Locate the cell with the specified text and output its [X, Y] center coordinate. 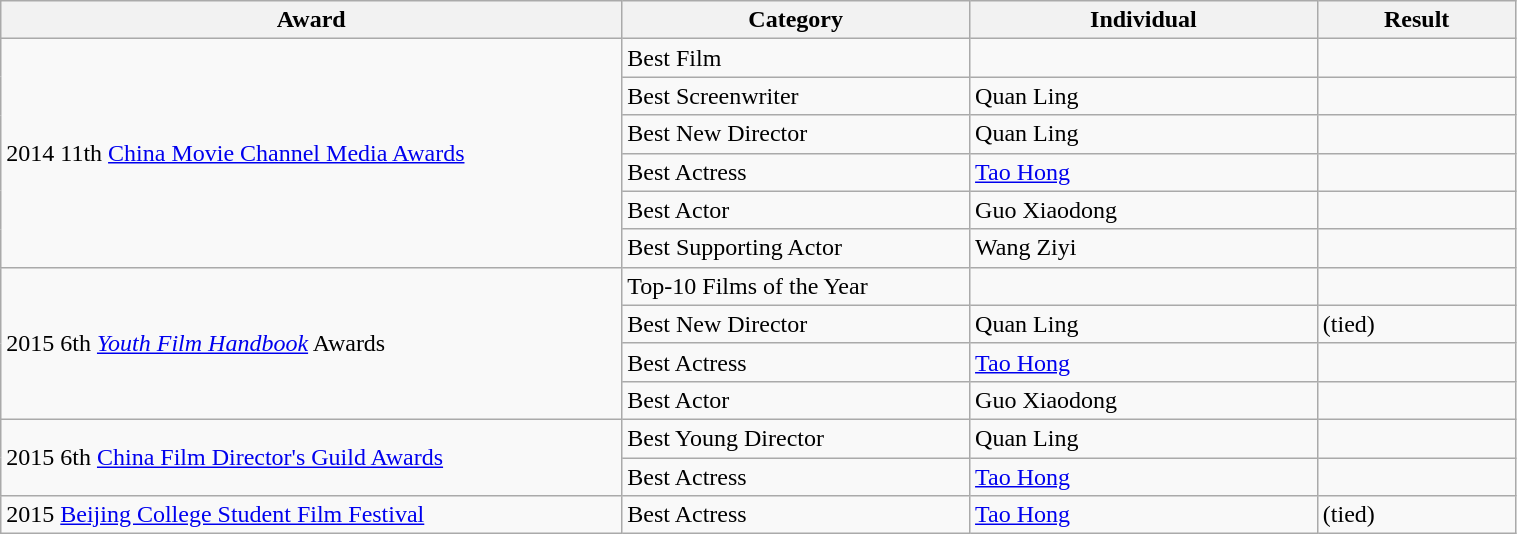
Category [796, 20]
Award [312, 20]
Individual [1144, 20]
Top-10 Films of the Year [796, 286]
Best Screenwriter [796, 96]
2015 6th Youth Film Handbook Awards [312, 343]
2015 6th China Film Director's Guild Awards [312, 457]
Wang Ziyi [1144, 248]
2014 11th China Movie Channel Media Awards [312, 153]
Best Film [796, 58]
2015 Beijing College Student Film Festival [312, 515]
Result [1416, 20]
Best Young Director [796, 438]
Best Supporting Actor [796, 248]
